Capture the cell that displays the provided text and extract its [x, y] central coordinate. 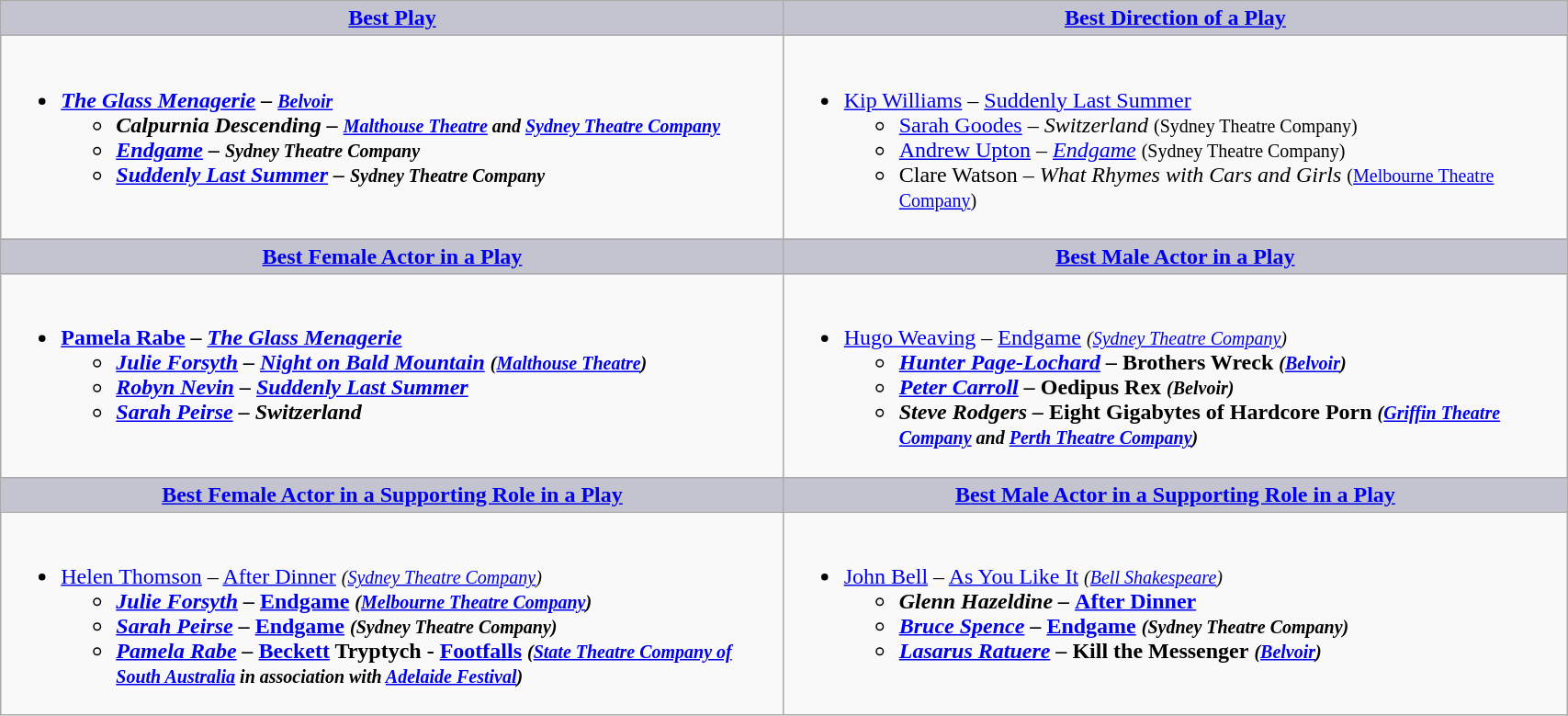
Best Female Actor in a Supporting Role in a Play [392, 494]
Best Female Actor in a Play [392, 256]
Best Male Actor in a Supporting Role in a Play [1175, 494]
Best Play [392, 18]
Best Male Actor in a Play [1175, 256]
Best Direction of a Play [1175, 18]
